Pinpoint the cell where the given text exists, returning its (X, Y) midpoint coordinate. 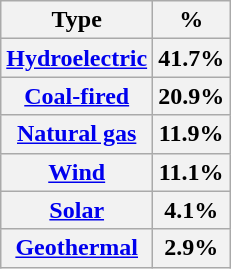
Wind (77, 172)
Hydroelectric (77, 58)
Coal-fired (77, 96)
2.9% (192, 248)
Natural gas (77, 134)
41.7% (192, 58)
4.1% (192, 210)
11.9% (192, 134)
Type (77, 20)
Solar (77, 210)
Geothermal (77, 248)
20.9% (192, 96)
% (192, 20)
11.1% (192, 172)
